Output the (x, y) coordinate of the center of the cell containing the given text.  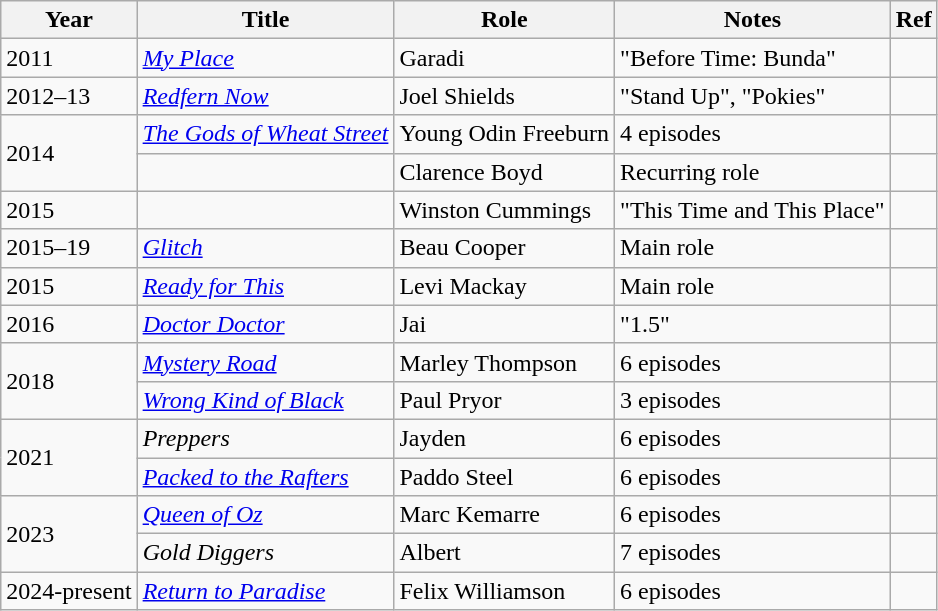
Beau Cooper (504, 248)
Young Odin Freeburn (504, 134)
Redfern Now (266, 96)
Preppers (266, 438)
Jai (504, 324)
2023 (69, 534)
2021 (69, 457)
Marc Kemarre (504, 515)
Marley Thompson (504, 362)
Packed to the Rafters (266, 477)
Doctor Doctor (266, 324)
Garadi (504, 58)
Paddo Steel (504, 477)
2016 (69, 324)
The Gods of Wheat Street (266, 134)
"This Time and This Place" (753, 210)
2014 (69, 153)
Wrong Kind of Black (266, 400)
"1.5" (753, 324)
4 episodes (753, 134)
3 episodes (753, 400)
2015–19 (69, 248)
Glitch (266, 248)
2011 (69, 58)
My Place (266, 58)
Winston Cummings (504, 210)
7 episodes (753, 553)
Recurring role (753, 172)
2018 (69, 381)
"Stand Up", "Pokies" (753, 96)
Ready for This (266, 286)
Mystery Road (266, 362)
Return to Paradise (266, 591)
Paul Pryor (504, 400)
Jayden (504, 438)
Felix Williamson (504, 591)
Notes (753, 20)
Levi Mackay (504, 286)
Albert (504, 553)
2024-present (69, 591)
Queen of Oz (266, 515)
Joel Shields (504, 96)
2012–13 (69, 96)
Ref (914, 20)
Title (266, 20)
Year (69, 20)
Role (504, 20)
"Before Time: Bunda" (753, 58)
Gold Diggers (266, 553)
Clarence Boyd (504, 172)
